Scan for the cell matching the given text and deliver its [X, Y] coordinate at center. 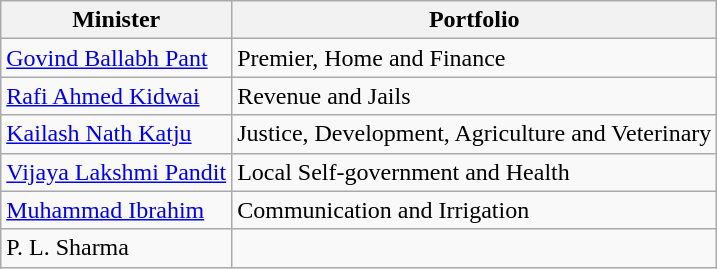
P. L. Sharma [116, 248]
Kailash Nath Katju [116, 134]
Justice, Development, Agriculture and Veterinary [474, 134]
Rafi Ahmed Kidwai [116, 96]
Communication and Irrigation [474, 210]
Minister [116, 20]
Govind Ballabh Pant [116, 58]
Vijaya Lakshmi Pandit [116, 172]
Revenue and Jails [474, 96]
Muhammad Ibrahim [116, 210]
Local Self-government and Health [474, 172]
Portfolio [474, 20]
Premier, Home and Finance [474, 58]
